Find where the given text appears and provide that cell's center as [X, Y] coordinate. 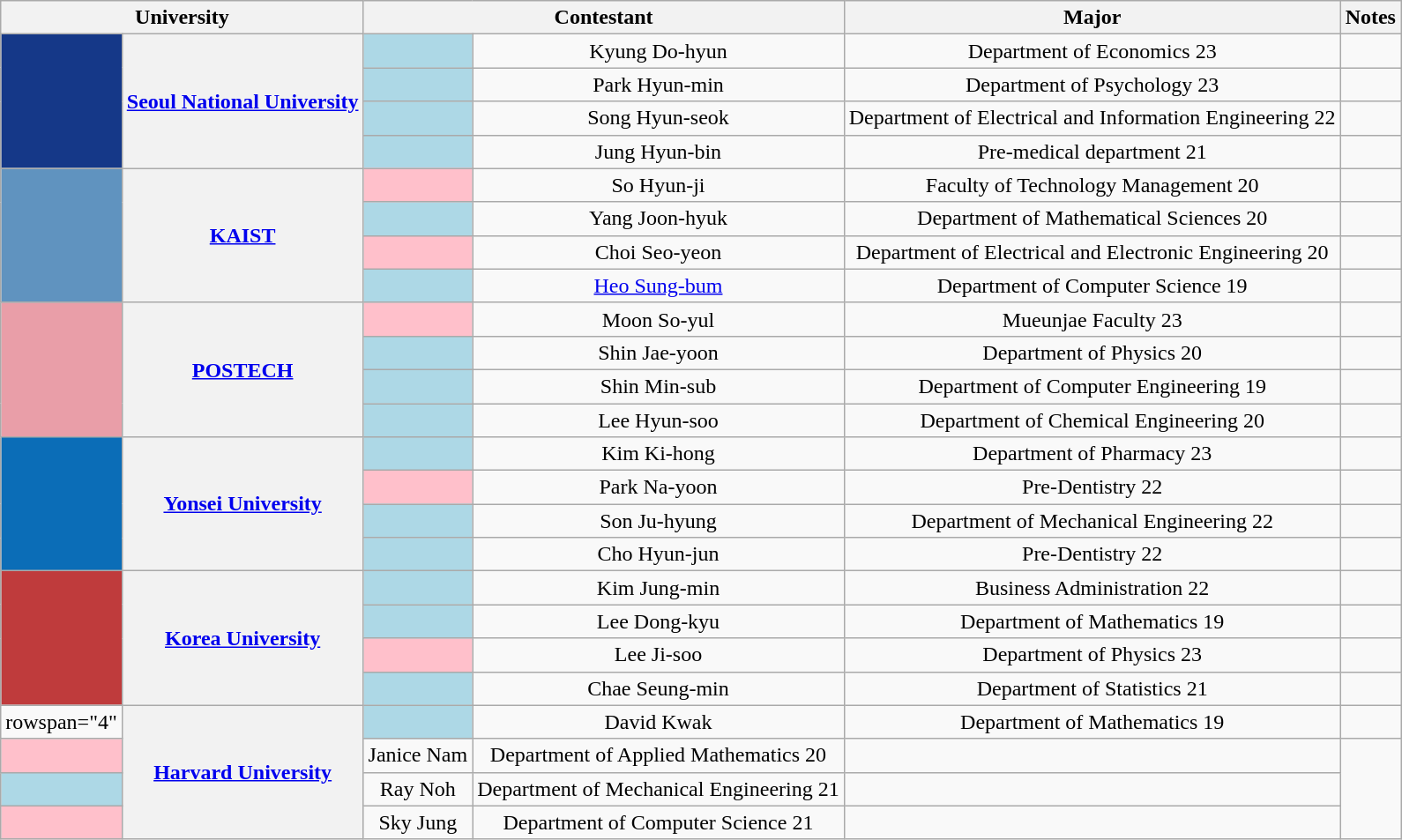
Harvard University [242, 772]
Ray Noh [418, 789]
Faculty of Technology Management 20 [1092, 185]
Yang Joon-hyuk [659, 219]
Park Hyun-min [659, 85]
Heo Sung-bum [659, 286]
Son Ju-hyung [659, 521]
Department of Physics 23 [1092, 655]
Department of Physics 20 [1092, 353]
Lee Hyun-soo [659, 420]
David Kwak [659, 722]
Park Na-yoon [659, 487]
Department of Computer Science 21 [659, 822]
Cho Hyun-jun [659, 554]
Department of Chemical Engineering 20 [1092, 420]
Kim Ki-hong [659, 454]
Kyung Do-hyun [659, 51]
Chae Seung-min [659, 688]
University [182, 18]
Department of Electrical and Electronic Engineering 20 [1092, 252]
Contestant [603, 18]
Shin Min-sub [659, 386]
Department of Computer Engineering 19 [1092, 386]
Business Administration 22 [1092, 588]
Shin Jae-yoon [659, 353]
KAIST [242, 235]
Notes [1370, 18]
Janice Nam [418, 755]
Department of Pharmacy 23 [1092, 454]
Sky Jung [418, 822]
Major [1092, 18]
Department of Mechanical Engineering 22 [1092, 521]
Department of Statistics 21 [1092, 688]
Pre-medical department 21 [1092, 152]
Department of Electrical and Information Engineering 22 [1092, 118]
Yonsei University [242, 504]
Moon So-yul [659, 319]
Department of Computer Science 19 [1092, 286]
Lee Ji-soo [659, 655]
Korea University [242, 638]
rowspan="4" [62, 722]
Choi Seo-yeon [659, 252]
Kim Jung-min [659, 588]
Jung Hyun-bin [659, 152]
Department of Mechanical Engineering 21 [659, 789]
Department of Economics 23 [1092, 51]
Mueunjae Faculty 23 [1092, 319]
Song Hyun-seok [659, 118]
Lee Dong-kyu [659, 621]
Department of Mathematical Sciences 20 [1092, 219]
Department of Applied Mathematics 20 [659, 755]
Department of Psychology 23 [1092, 85]
Seoul National University [242, 101]
POSTECH [242, 369]
So Hyun-ji [659, 185]
